Pinpoint the cell where the given text exists, returning its (X, Y) midpoint coordinate. 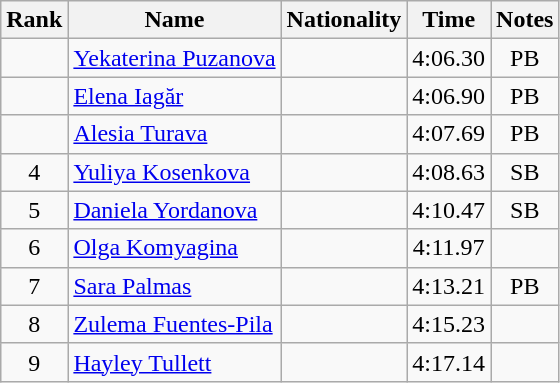
9 (34, 362)
Daniela Yordanova (174, 210)
4:17.14 (449, 362)
4:08.63 (449, 172)
Time (449, 20)
Elena Iagăr (174, 96)
Notes (525, 20)
Yekaterina Puzanova (174, 58)
4:11.97 (449, 248)
Rank (34, 20)
Name (174, 20)
Nationality (344, 20)
Alesia Turava (174, 134)
4:06.30 (449, 58)
Olga Komyagina (174, 248)
Yuliya Kosenkova (174, 172)
4:15.23 (449, 324)
6 (34, 248)
Hayley Tullett (174, 362)
4:07.69 (449, 134)
8 (34, 324)
4 (34, 172)
Sara Palmas (174, 286)
4:10.47 (449, 210)
7 (34, 286)
Zulema Fuentes-Pila (174, 324)
4:06.90 (449, 96)
4:13.21 (449, 286)
5 (34, 210)
